Determine the (x, y) coordinate at the center of the cell enclosing the given text.  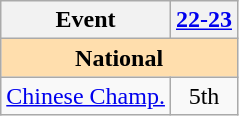
Event (86, 20)
National (120, 58)
Chinese Champ. (86, 96)
22-23 (204, 20)
5th (204, 96)
